Identify which cell holds the provided text, then report its [X, Y] central coordinate. 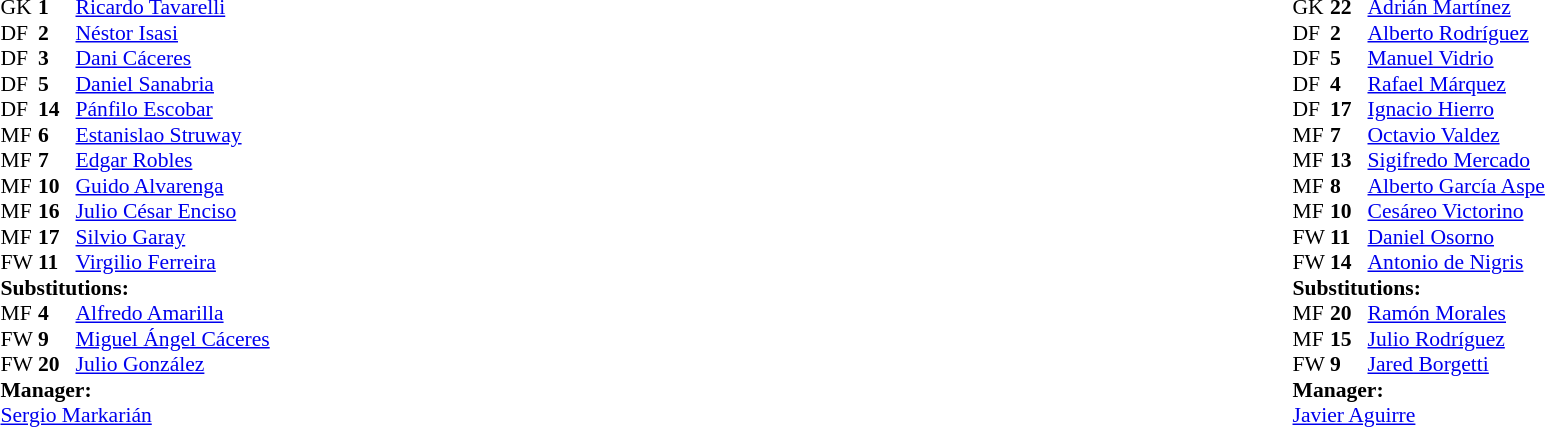
16 [57, 211]
Manuel Vidrio [1456, 59]
Alberto Rodríguez [1456, 33]
Alfredo Amarilla [173, 313]
8 [1349, 186]
Miguel Ángel Cáceres [173, 339]
Ramón Morales [1456, 313]
Guido Alvarenga [173, 186]
13 [1349, 161]
Julio Rodríguez [1456, 339]
Cesáreo Victorino [1456, 211]
Ignacio Hierro [1456, 109]
Antonio de Nigris [1456, 263]
Daniel Osorno [1456, 237]
Pánfilo Escobar [173, 109]
Virgilio Ferreira [173, 263]
Néstor Isasi [173, 33]
Julio González [173, 365]
Jared Borgetti [1456, 365]
Rafael Márquez [1456, 84]
Daniel Sanabria [173, 84]
Dani Cáceres [173, 59]
Alberto García Aspe [1456, 186]
6 [57, 135]
15 [1349, 339]
Silvio Garay [173, 237]
Octavio Valdez [1456, 135]
Estanislao Struway [173, 135]
Edgar Robles [173, 161]
3 [57, 59]
Julio César Enciso [173, 211]
Sigifredo Mercado [1456, 161]
